Pinpoint the cell where the given text exists, returning its (X, Y) midpoint coordinate. 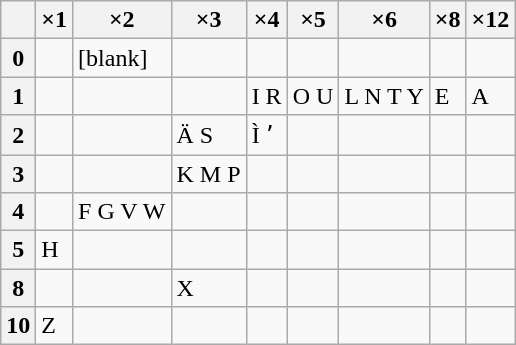
0 (18, 58)
L N T Y (384, 96)
×2 (122, 20)
×3 (208, 20)
×5 (313, 20)
×4 (266, 20)
8 (18, 288)
E (448, 96)
Z (54, 326)
A (490, 96)
K M P (208, 173)
[blank] (122, 58)
1 (18, 96)
X (208, 288)
I R (266, 96)
5 (18, 250)
×8 (448, 20)
×12 (490, 20)
×1 (54, 20)
10 (18, 326)
2 (18, 135)
4 (18, 212)
×6 (384, 20)
3 (18, 173)
H (54, 250)
Ì ʼ (266, 135)
O U (313, 96)
F G V W (122, 212)
Ä S (208, 135)
